From the cell containing the given text, extract its center point as (x, y) coordinate. 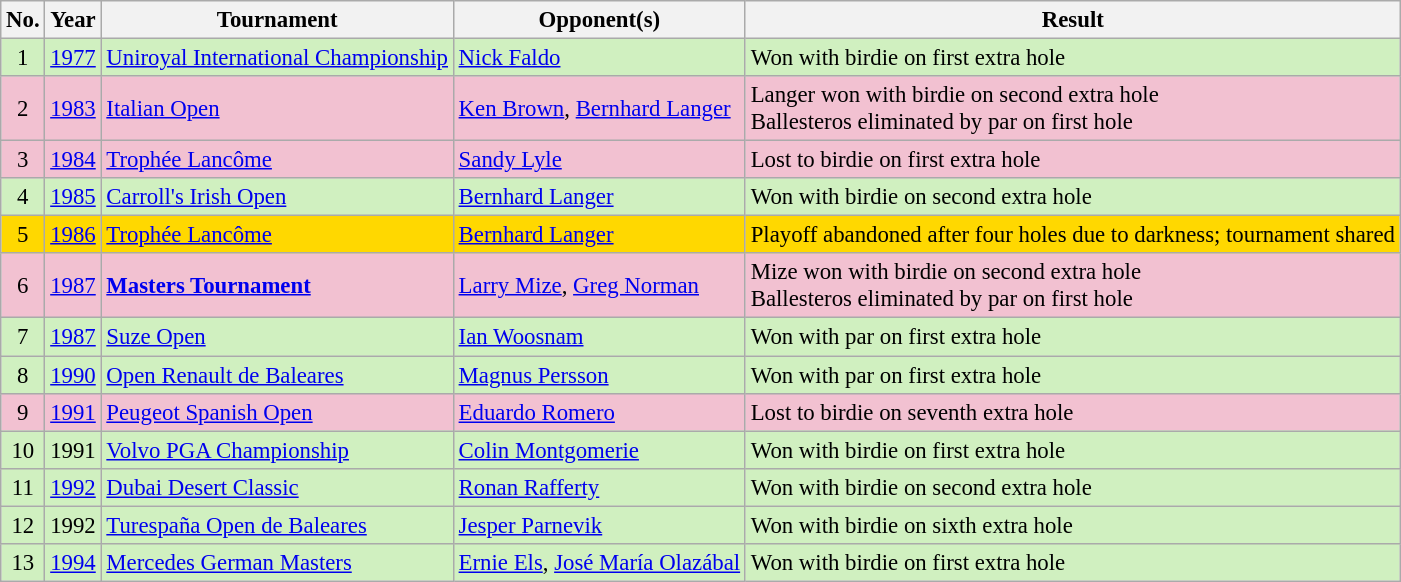
Result (1072, 20)
10 (23, 450)
Nick Faldo (599, 58)
Won with birdie on sixth extra hole (1072, 525)
8 (23, 375)
7 (23, 337)
Peugeot Spanish Open (277, 412)
Sandy Lyle (599, 160)
Langer won with birdie on second extra holeBallesteros eliminated by par on first hole (1072, 108)
Lost to birdie on first extra hole (1072, 160)
11 (23, 487)
Opponent(s) (599, 20)
Eduardo Romero (599, 412)
Italian Open (277, 108)
5 (23, 235)
Turespaña Open de Baleares (277, 525)
Jesper Parnevik (599, 525)
Open Renault de Baleares (277, 375)
Tournament (277, 20)
1 (23, 58)
Playoff abandoned after four holes due to darkness; tournament shared (1072, 235)
1984 (73, 160)
Ernie Els, José María Olazábal (599, 563)
2 (23, 108)
Ronan Rafferty (599, 487)
Mize won with birdie on second extra holeBallesteros eliminated by par on first hole (1072, 286)
Ken Brown, Bernhard Langer (599, 108)
Magnus Persson (599, 375)
3 (23, 160)
Larry Mize, Greg Norman (599, 286)
1986 (73, 235)
1985 (73, 197)
Year (73, 20)
Uniroyal International Championship (277, 58)
Ian Woosnam (599, 337)
Masters Tournament (277, 286)
No. (23, 20)
12 (23, 525)
Volvo PGA Championship (277, 450)
Mercedes German Masters (277, 563)
4 (23, 197)
1994 (73, 563)
9 (23, 412)
1983 (73, 108)
Colin Montgomerie (599, 450)
1990 (73, 375)
Dubai Desert Classic (277, 487)
1977 (73, 58)
6 (23, 286)
Carroll's Irish Open (277, 197)
13 (23, 563)
Lost to birdie on seventh extra hole (1072, 412)
Suze Open (277, 337)
